Provide the [X, Y] coordinate of the cell's center where the given text is located.  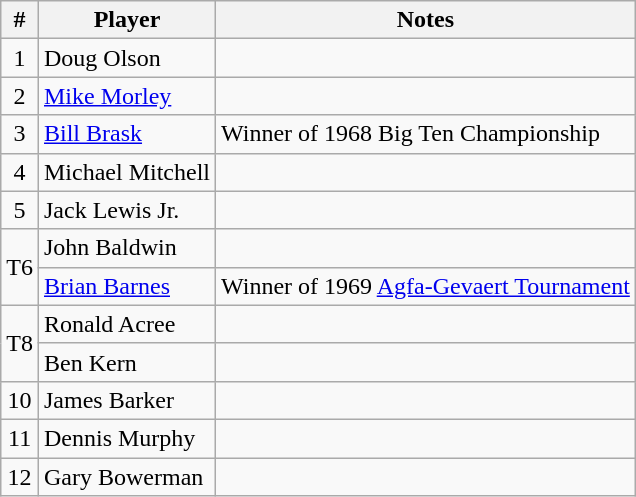
1 [20, 58]
12 [20, 477]
10 [20, 400]
James Barker [126, 400]
2 [20, 96]
Doug Olson [126, 58]
Ben Kern [126, 362]
Notes [426, 20]
5 [20, 210]
Winner of 1968 Big Ten Championship [426, 134]
Jack Lewis Jr. [126, 210]
T6 [20, 267]
Gary Bowerman [126, 477]
Bill Brask [126, 134]
Ronald Acree [126, 324]
# [20, 20]
11 [20, 438]
T8 [20, 343]
Michael Mitchell [126, 172]
Dennis Murphy [126, 438]
4 [20, 172]
Mike Morley [126, 96]
John Baldwin [126, 248]
Winner of 1969 Agfa-Gevaert Tournament [426, 286]
Player [126, 20]
3 [20, 134]
Brian Barnes [126, 286]
